Pinpoint the cell where the given text exists, returning its (X, Y) midpoint coordinate. 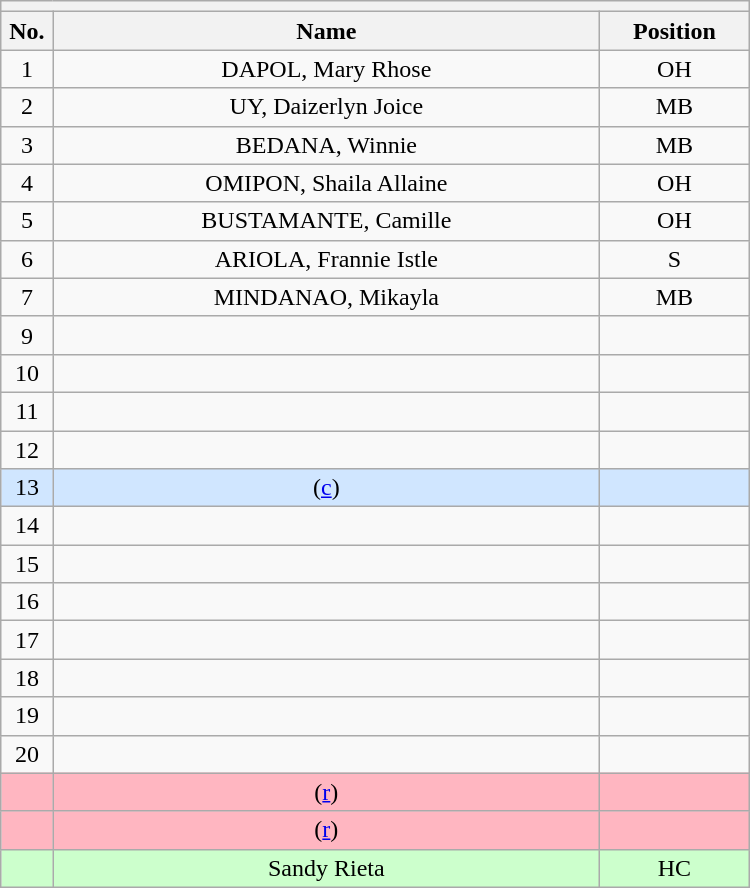
OMIPON, Shaila Allaine (326, 183)
18 (27, 678)
S (675, 259)
12 (27, 449)
DAPOL, Mary Rhose (326, 69)
2 (27, 107)
No. (27, 31)
5 (27, 221)
14 (27, 526)
UY, Daizerlyn Joice (326, 107)
6 (27, 259)
Position (675, 31)
16 (27, 602)
HC (675, 868)
11 (27, 411)
19 (27, 716)
4 (27, 183)
Sandy Rieta (326, 868)
Name (326, 31)
BUSTAMANTE, Camille (326, 221)
7 (27, 297)
ARIOLA, Frannie Istle (326, 259)
9 (27, 335)
BEDANA, Winnie (326, 145)
13 (27, 488)
10 (27, 373)
3 (27, 145)
(c) (326, 488)
17 (27, 640)
15 (27, 564)
MINDANAO, Mikayla (326, 297)
20 (27, 754)
1 (27, 69)
